Identify which cell holds the provided text, then report its [X, Y] central coordinate. 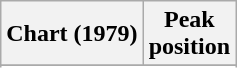
Peak position [189, 34]
Chart (1979) [72, 34]
